Identify which cell holds the provided text, then report its [x, y] central coordinate. 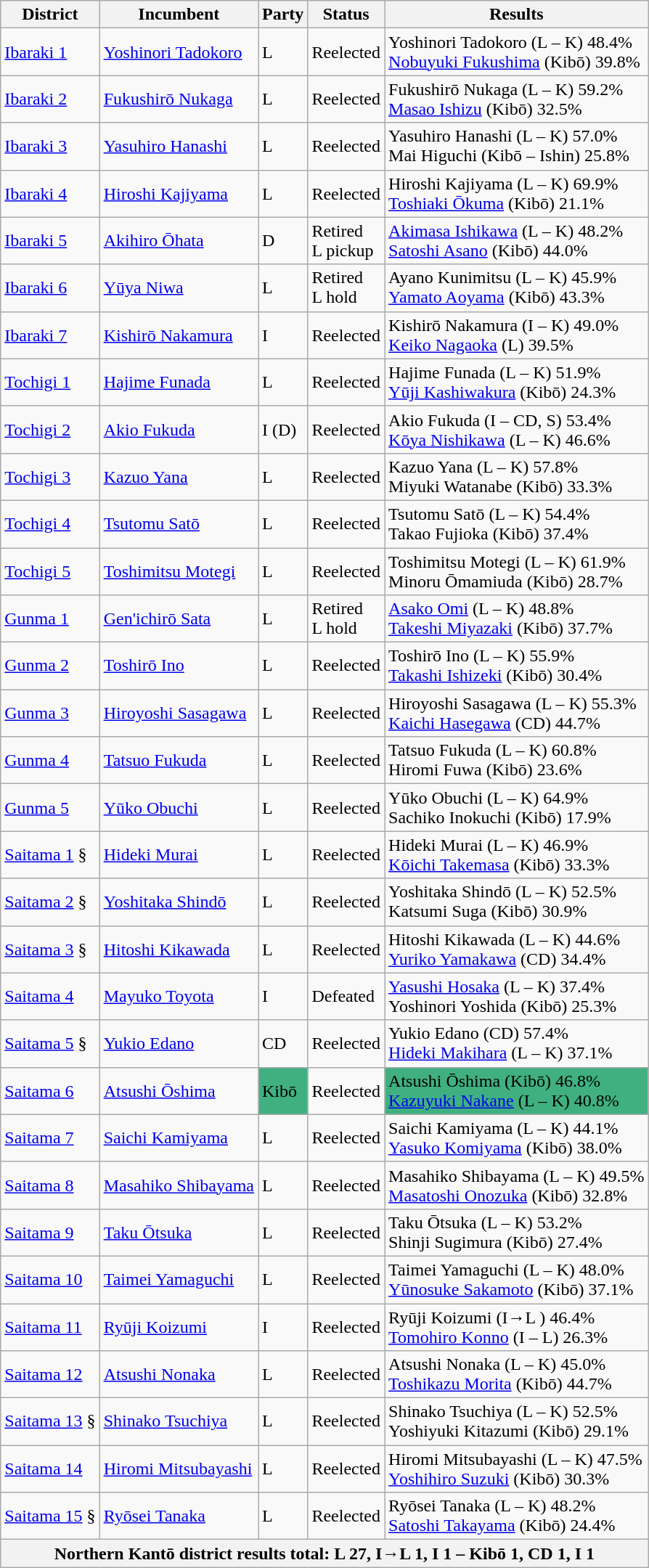
Hitoshi Kikawada [179, 950]
Shinako Tsuchiya (L – K) 52.5%Yoshiyuki Kitazumi (Kibō) 29.1% [517, 1421]
Yukio Edano (CD) 57.4%Hideki Makihara (L – K) 37.1% [517, 1044]
Atsushi Nonaka (L – K) 45.0%Toshikazu Morita (Kibō) 44.7% [517, 1375]
Toshimitsu Motegi (L – K) 61.9%Minoru Ōmamiuda (Kibō) 28.7% [517, 571]
Taimei Yamaguchi [179, 1279]
Saitama 6 [50, 1090]
Akimasa Ishikawa (L – K) 48.2%Satoshi Asano (Kibō) 44.0% [517, 241]
Yūko Obuchi [179, 807]
Saitama 15 § [50, 1516]
Ibaraki 1 [50, 52]
Akio Fukuda [179, 430]
Ibaraki 4 [50, 193]
Shinako Tsuchiya [179, 1421]
Yasuhiro Hanashi (L – K) 57.0%Mai Higuchi (Kibō – Ishin) 25.8% [517, 147]
Hiroshi Kajiyama (L – K) 69.9%Toshiaki Ōkuma (Kibō) 21.1% [517, 193]
Yūya Niwa [179, 287]
Masahiko Shibayama [179, 1185]
Saitama 3 § [50, 950]
Saitama 7 [50, 1138]
Gen'ichirō Sata [179, 618]
Saichi Kamiyama [179, 1138]
Saitama 2 § [50, 902]
Masahiko Shibayama (L – K) 49.5%Masatoshi Onozuka (Kibō) 32.8% [517, 1185]
Saitama 13 § [50, 1421]
Yoshinori Tadokoro [179, 52]
Ibaraki 6 [50, 287]
Toshirō Ino (L – K) 55.9%Takashi Ishizeki (Kibō) 30.4% [517, 666]
Tochigi 4 [50, 524]
Toshirō Ino [179, 666]
Hitoshi Kikawada (L – K) 44.6%Yuriko Yamakawa (CD) 34.4% [517, 950]
Yukio Edano [179, 1044]
Results [517, 15]
Taku Ōtsuka (L – K) 53.2%Shinji Sugimura (Kibō) 27.4% [517, 1233]
Ayano Kunimitsu (L – K) 45.9%Yamato Aoyama (Kibō) 43.3% [517, 287]
Hiroyoshi Sasagawa [179, 713]
Kishirō Nakamura [179, 335]
Saitama 9 [50, 1233]
RetiredL pickup [346, 241]
Atsushi Nonaka [179, 1375]
Tochigi 5 [50, 571]
Hideki Murai [179, 855]
Kibō [283, 1090]
Saitama 14 [50, 1469]
Saitama 10 [50, 1279]
Taku Ōtsuka [179, 1233]
Ryūji Koizumi [179, 1327]
Ibaraki 3 [50, 147]
Mayuko Toyota [179, 996]
Saitama 1 § [50, 855]
Ibaraki 7 [50, 335]
Hiromi Mitsubayashi [179, 1469]
Hiroyoshi Sasagawa (L – K) 55.3%Kaichi Hasegawa (CD) 44.7% [517, 713]
Ryōsei Tanaka (L – K) 48.2%Satoshi Takayama (Kibō) 24.4% [517, 1516]
Ibaraki 2 [50, 99]
D [283, 241]
Status [346, 15]
Akio Fukuda (I – CD, S) 53.4%Kōya Nishikawa (L – K) 46.6% [517, 430]
Gunma 2 [50, 666]
Yoshinori Tadokoro (L – K) 48.4%Nobuyuki Fukushima (Kibō) 39.8% [517, 52]
Yūko Obuchi (L – K) 64.9%Sachiko Inokuchi (Kibō) 17.9% [517, 807]
Yasushi Hosaka (L – K) 37.4%Yoshinori Yoshida (Kibō) 25.3% [517, 996]
Tsutomu Satō (L – K) 54.4%Takao Fujioka (Kibō) 37.4% [517, 524]
Saitama 12 [50, 1375]
Hideki Murai (L – K) 46.9%Kōichi Takemasa (Kibō) 33.3% [517, 855]
Atsushi Ōshima [179, 1090]
Hajime Funada [179, 382]
Gunma 1 [50, 618]
Saitama 4 [50, 996]
Gunma 4 [50, 761]
Fukushirō Nukaga (L – K) 59.2%Masao Ishizu (Kibō) 32.5% [517, 99]
CD [283, 1044]
Taimei Yamaguchi (L – K) 48.0%Yūnosuke Sakamoto (Kibō) 37.1% [517, 1279]
Kazuo Yana (L – K) 57.8%Miyuki Watanabe (Kibō) 33.3% [517, 476]
Defeated [346, 996]
District [50, 15]
Fukushirō Nukaga [179, 99]
Yoshitaka Shindō [179, 902]
Ryōsei Tanaka [179, 1516]
Northern Kantō district results total: L 27, I→L 1, I 1 – Kibō 1, CD 1, I 1 [324, 1553]
Tsutomu Satō [179, 524]
Saitama 11 [50, 1327]
Asako Omi (L – K) 48.8%Takeshi Miyazaki (Kibō) 37.7% [517, 618]
Gunma 5 [50, 807]
Toshimitsu Motegi [179, 571]
Saitama 5 § [50, 1044]
Kishirō Nakamura (I – K) 49.0%Keiko Nagaoka (L) 39.5% [517, 335]
Kazuo Yana [179, 476]
Tochigi 3 [50, 476]
Yasuhiro Hanashi [179, 147]
Yoshitaka Shindō (L – K) 52.5%Katsumi Suga (Kibō) 30.9% [517, 902]
Hiroshi Kajiyama [179, 193]
Incumbent [179, 15]
Tochigi 1 [50, 382]
Tatsuo Fukuda (L – K) 60.8%Hiromi Fuwa (Kibō) 23.6% [517, 761]
Akihiro Ōhata [179, 241]
Hiromi Mitsubayashi (L – K) 47.5%Yoshihiro Suzuki (Kibō) 30.3% [517, 1469]
Hajime Funada (L – K) 51.9%Yūji Kashiwakura (Kibō) 24.3% [517, 382]
Ryūji Koizumi (I→L ) 46.4%Tomohiro Konno (I – L) 26.3% [517, 1327]
I (D) [283, 430]
Tatsuo Fukuda [179, 761]
Party [283, 15]
Gunma 3 [50, 713]
Ibaraki 5 [50, 241]
Tochigi 2 [50, 430]
Saichi Kamiyama (L – K) 44.1%Yasuko Komiyama (Kibō) 38.0% [517, 1138]
Saitama 8 [50, 1185]
Atsushi Ōshima (Kibō) 46.8%Kazuyuki Nakane (L – K) 40.8% [517, 1090]
